Scan for the cell matching the given text and deliver its (X, Y) coordinate at center. 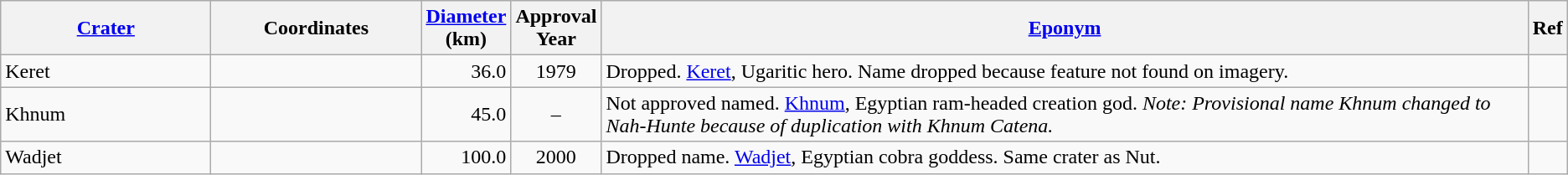
Khnum (106, 114)
Ref (1548, 28)
Dropped. Keret, Ugaritic hero. Name dropped because feature not found on imagery. (1065, 71)
Dropped name. Wadjet, Egyptian cobra goddess. Same crater as Nut. (1065, 157)
36.0 (466, 71)
1979 (556, 71)
Eponym (1065, 28)
ApprovalYear (556, 28)
100.0 (466, 157)
Keret (106, 71)
– (556, 114)
2000 (556, 157)
Coordinates (317, 28)
Diameter(km) (466, 28)
Crater (106, 28)
Wadjet (106, 157)
45.0 (466, 114)
